From the cell containing the given text, extract its center point as (X, Y) coordinate. 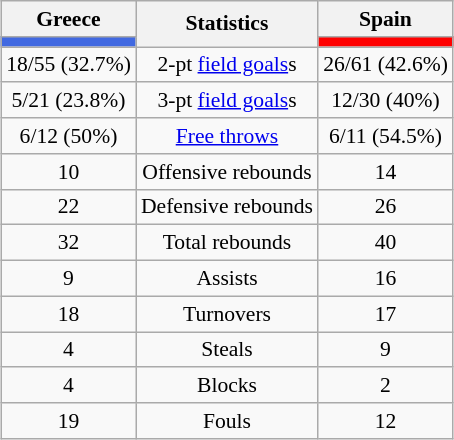
3-pt field goalss (227, 100)
Statistics (227, 24)
26/61 (42.6%) (386, 64)
Fouls (227, 421)
2 (386, 385)
32 (68, 243)
12/30 (40%) (386, 100)
16 (386, 278)
26 (386, 207)
Assists (227, 278)
Spain (386, 19)
12 (386, 421)
Turnovers (227, 314)
6/11 (54.5%) (386, 136)
14 (386, 171)
Defensive rebounds (227, 207)
Steals (227, 350)
Blocks (227, 385)
5/21 (23.8%) (68, 100)
19 (68, 421)
17 (386, 314)
22 (68, 207)
Offensive rebounds (227, 171)
Free throws (227, 136)
10 (68, 171)
40 (386, 243)
Total rebounds (227, 243)
2-pt field goalss (227, 64)
6/12 (50%) (68, 136)
Greece (68, 19)
18/55 (32.7%) (68, 64)
18 (68, 314)
